Extract the [X, Y] coordinate from the center of the cell holding the provided text.  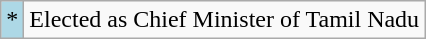
Elected as Chief Minister of Tamil Nadu [224, 20]
* [12, 20]
